Locate the cell with the specified text and output its (x, y) center coordinate. 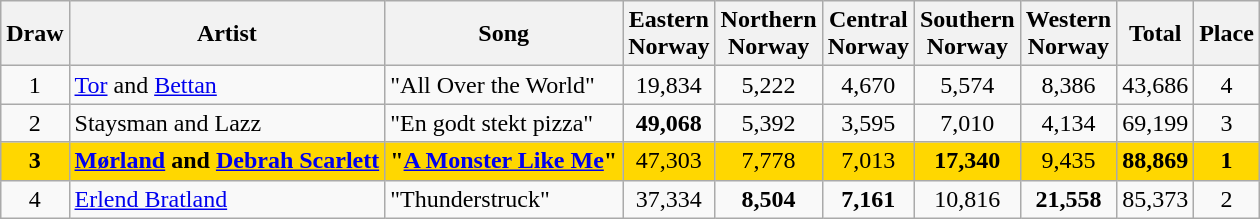
88,869 (1156, 161)
Song (504, 34)
"Thunderstruck" (504, 199)
17,340 (967, 161)
CentralNorway (868, 34)
3,595 (868, 123)
Draw (35, 34)
WesternNorway (1068, 34)
4,670 (868, 85)
4,134 (1068, 123)
5,392 (768, 123)
7,778 (768, 161)
7,010 (967, 123)
21,558 (1068, 199)
43,686 (1156, 85)
7,161 (868, 199)
Mørland and Debrah Scarlett (227, 161)
5,222 (768, 85)
49,068 (669, 123)
SouthernNorway (967, 34)
37,334 (669, 199)
19,834 (669, 85)
47,303 (669, 161)
Place (1227, 34)
9,435 (1068, 161)
8,386 (1068, 85)
10,816 (967, 199)
"A Monster Like Me" (504, 161)
EasternNorway (669, 34)
Staysman and Lazz (227, 123)
"All Over the World" (504, 85)
Erlend Bratland (227, 199)
5,574 (967, 85)
8,504 (768, 199)
85,373 (1156, 199)
NorthernNorway (768, 34)
Artist (227, 34)
69,199 (1156, 123)
"En godt stekt pizza" (504, 123)
7,013 (868, 161)
Total (1156, 34)
Tor and Bettan (227, 85)
